Extract the (X, Y) coordinate from the center of the cell holding the provided text.  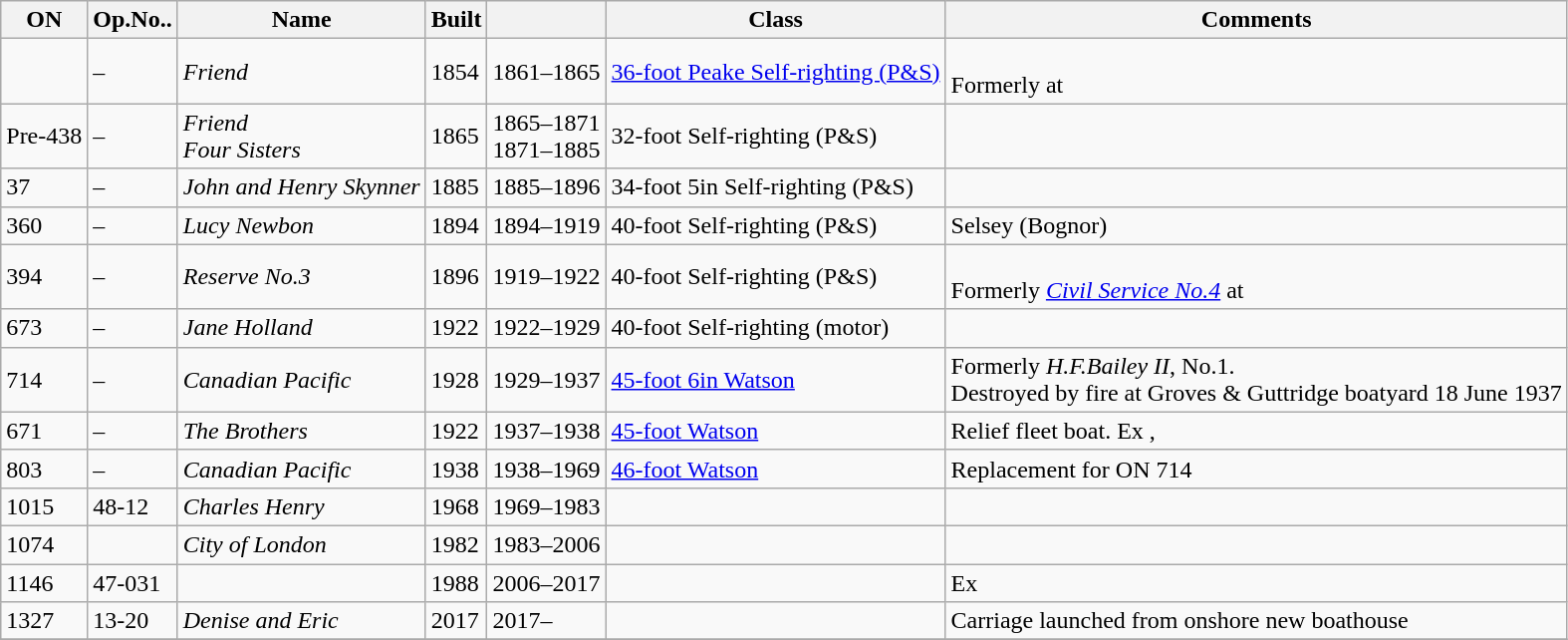
Denise and Eric (301, 621)
48-12 (132, 506)
Name (301, 20)
13-20 (132, 621)
40-foot Self-righting (motor) (775, 328)
1969–1983 (546, 506)
1885 (456, 187)
1074 (44, 544)
1146 (44, 583)
FriendFour Sisters (301, 136)
1928 (456, 379)
34-foot 5in Self-righting (P&S) (775, 187)
ON (44, 20)
1327 (44, 621)
1919–1922 (546, 277)
Pre-438 (44, 136)
1865 (456, 136)
46-foot Watson (775, 469)
1982 (456, 544)
2006–2017 (546, 583)
37 (44, 187)
Relief fleet boat. Ex , (1256, 431)
1854 (456, 72)
Comments (1256, 20)
1983–2006 (546, 544)
Formerly H.F.Bailey II, No.1.Destroyed by fire at Groves & Guttridge boatyard 18 June 1937 (1256, 379)
Replacement for ON 714 (1256, 469)
36-foot Peake Self-righting (P&S) (775, 72)
Reserve No.3 (301, 277)
1015 (44, 506)
Ex (1256, 583)
1894–1919 (546, 225)
394 (44, 277)
Lucy Newbon (301, 225)
Built (456, 20)
1968 (456, 506)
Carriage launched from onshore new boathouse (1256, 621)
47-031 (132, 583)
John and Henry Skynner (301, 187)
360 (44, 225)
1885–1896 (546, 187)
1938 (456, 469)
Formerly Civil Service No.4 at (1256, 277)
1988 (456, 583)
45-foot Watson (775, 431)
Formerly at (1256, 72)
1894 (456, 225)
673 (44, 328)
Selsey (Bognor) (1256, 225)
1938–1969 (546, 469)
803 (44, 469)
1861–1865 (546, 72)
2017– (546, 621)
32-foot Self-righting (P&S) (775, 136)
714 (44, 379)
45-foot 6in Watson (775, 379)
The Brothers (301, 431)
1922–1929 (546, 328)
1937–1938 (546, 431)
671 (44, 431)
Op.No.. (132, 20)
1929–1937 (546, 379)
1896 (456, 277)
City of London (301, 544)
Class (775, 20)
Jane Holland (301, 328)
1865–18711871–1885 (546, 136)
Charles Henry (301, 506)
2017 (456, 621)
Friend (301, 72)
